For the text-containing cell, return its midpoint in (x, y) coordinate format. 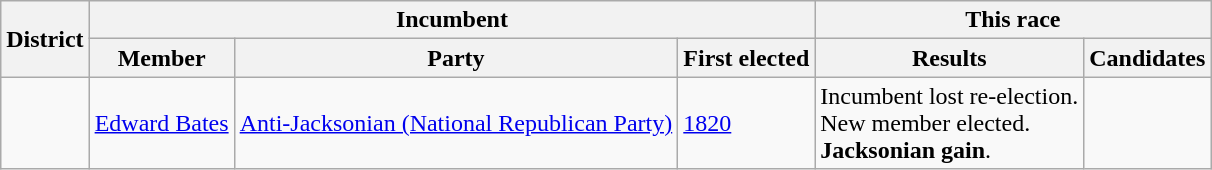
District (45, 39)
Results (950, 58)
This race (1013, 20)
First elected (746, 58)
Incumbent (452, 20)
Member (162, 58)
Incumbent lost re-election.New member elected.Jacksonian gain. (950, 123)
Anti-Jacksonian (National Republican Party) (456, 123)
Edward Bates (162, 123)
Candidates (1148, 58)
Party (456, 58)
1820 (746, 123)
